Identify which cell holds the provided text, then report its (x, y) central coordinate. 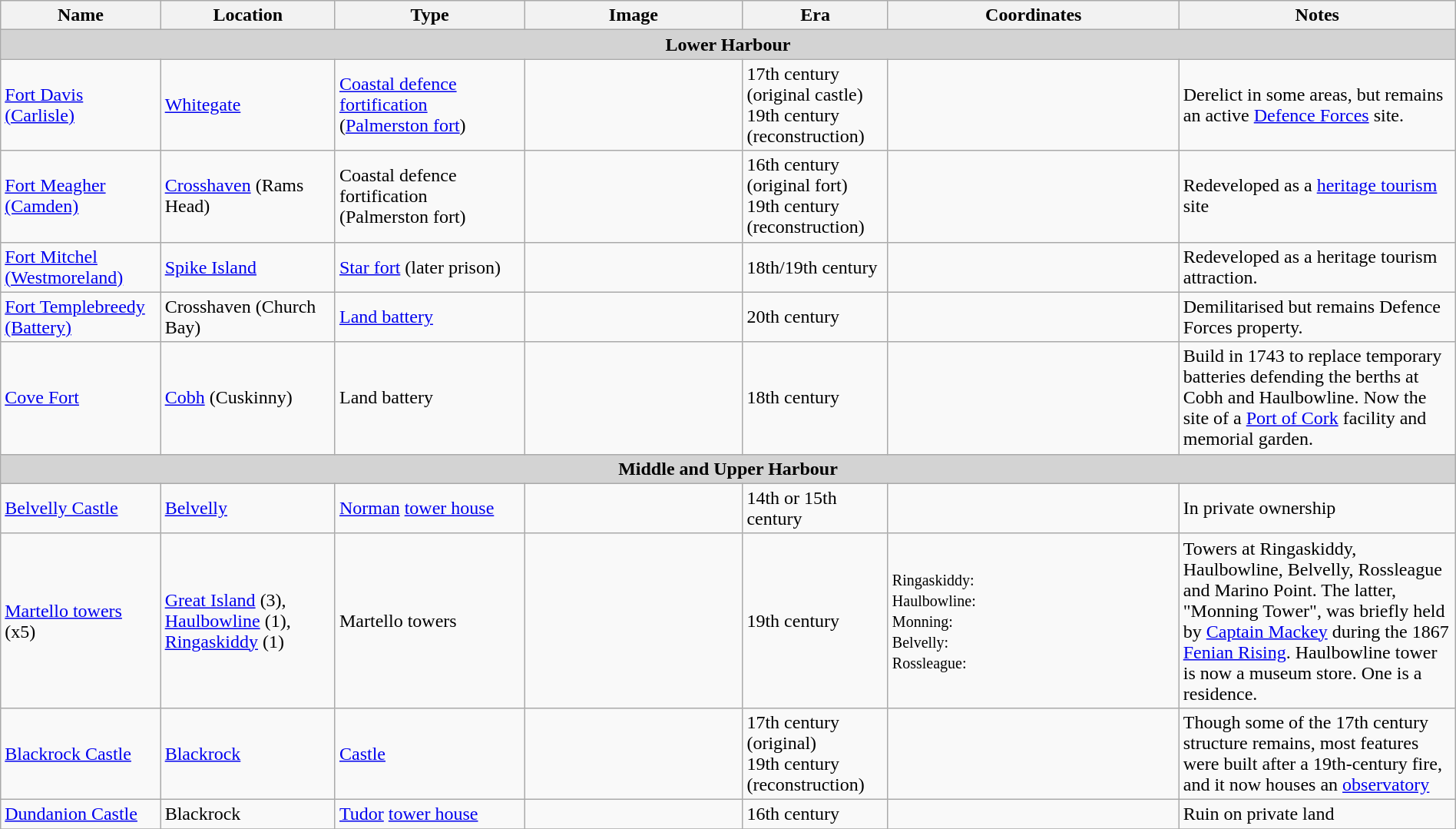
Fort Meagher (Camden) (81, 197)
Redeveloped as a heritage tourism attraction. (1317, 267)
Spike Island (247, 267)
18th/19th century (816, 267)
Fort Davis (Carlisle) (81, 104)
20th century (816, 317)
Though some of the 17th century structure remains, most features were built after a 19th-century fire, and it now houses an observatory (1317, 753)
Norman tower house (429, 509)
Castle (429, 753)
14th or 15th century (816, 509)
16th century (original fort)19th century (reconstruction) (816, 197)
Name (81, 15)
Dundanion Castle (81, 814)
Derelict in some areas, but remains an active Defence Forces site. (1317, 104)
Fort Mitchel (Westmoreland) (81, 267)
17th century (original castle)19th century (reconstruction) (816, 104)
Belvelly Castle (81, 509)
Star fort (later prison) (429, 267)
Image (634, 15)
Ruin on private land (1317, 814)
Notes (1317, 15)
Demilitarised but remains Defence Forces property. (1317, 317)
16th century (816, 814)
Great Island (3), Haulbowline (1), Ringaskiddy (1) (247, 621)
Middle and Upper Harbour (728, 469)
Type (429, 15)
In private ownership (1317, 509)
17th century (original)19th century (reconstruction) (816, 753)
Redeveloped as a heritage tourism site (1317, 197)
Martello towers (x5) (81, 621)
Blackrock Castle (81, 753)
Whitegate (247, 104)
Belvelly (247, 509)
Cobh (Cuskinny) (247, 398)
Lower Harbour (728, 45)
19th century (816, 621)
18th century (816, 398)
Tudor tower house (429, 814)
Crosshaven (Church Bay) (247, 317)
Era (816, 15)
Cove Fort (81, 398)
Ringaskiddy:Haulbowline:Monning:Belvelly:Rossleague: (1034, 621)
Coordinates (1034, 15)
Fort Templebreedy (Battery) (81, 317)
Crosshaven (Rams Head) (247, 197)
Martello towers (429, 621)
Location (247, 15)
